Find where the given text appears and provide that cell's center as (x, y) coordinate. 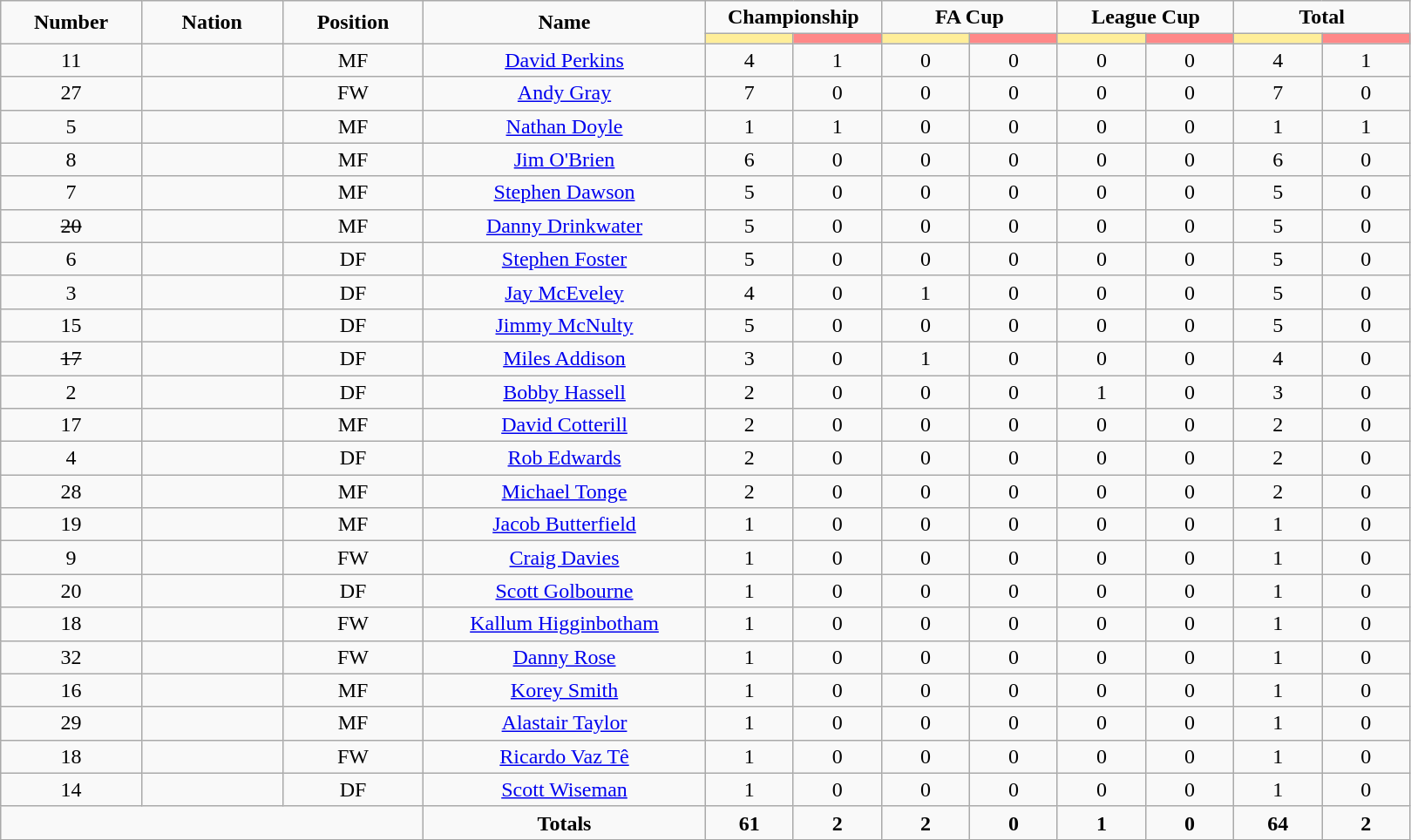
32 (71, 657)
David Cotterill (565, 425)
Number (71, 23)
Jacob Butterfield (565, 525)
27 (71, 93)
Kallum Higginbotham (565, 624)
Name (565, 23)
29 (71, 723)
Alastair Taylor (565, 723)
Korey Smith (565, 690)
Danny Rose (565, 657)
19 (71, 525)
Jay McEveley (565, 292)
16 (71, 690)
League Cup (1145, 17)
Craig Davies (565, 558)
15 (71, 325)
David Perkins (565, 60)
61 (750, 823)
28 (71, 491)
9 (71, 558)
Championship (793, 17)
Andy Gray (565, 93)
14 (71, 789)
Position (353, 23)
FA Cup (969, 17)
Ricardo Vaz Tê (565, 756)
Stephen Dawson (565, 193)
Michael Tonge (565, 491)
Jim O'Brien (565, 159)
Nation (212, 23)
8 (71, 159)
Danny Drinkwater (565, 226)
Scott Golbourne (565, 591)
11 (71, 60)
64 (1278, 823)
Scott Wiseman (565, 789)
Totals (565, 823)
Bobby Hassell (565, 391)
Jimmy McNulty (565, 325)
Total (1322, 17)
Rob Edwards (565, 458)
Nathan Doyle (565, 126)
Stephen Foster (565, 259)
Miles Addison (565, 358)
